Provide the (x, y) coordinate of the cell's center where the given text is located.  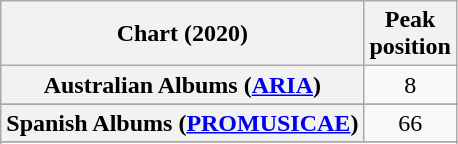
Spanish Albums (PROMUSICAE) (182, 123)
Australian Albums (ARIA) (182, 85)
Chart (2020) (182, 34)
Peakposition (410, 34)
66 (410, 123)
8 (410, 85)
